Extract the (x, y) coordinate from the center of the cell holding the provided text.  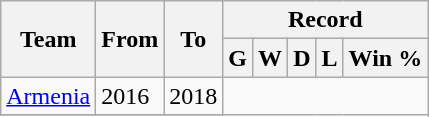
Record (326, 20)
Team (48, 39)
Armenia (48, 96)
D (302, 58)
2018 (194, 96)
From (130, 39)
W (270, 58)
L (330, 58)
Win % (386, 58)
G (238, 58)
2016 (130, 96)
To (194, 39)
